Extract the [X, Y] coordinate from the center of the cell holding the provided text.  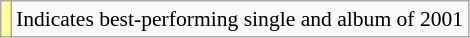
Indicates best-performing single and album of 2001 [240, 19]
